Provide the [x, y] coordinate of the cell's center where the given text is located.  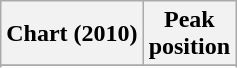
Chart (2010) [72, 34]
Peakposition [189, 34]
